Output the [x, y] coordinate of the center of the cell containing the given text.  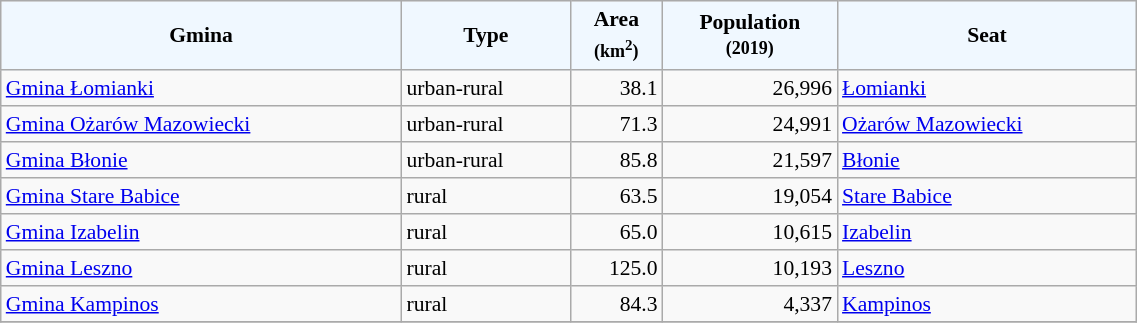
21,597 [750, 161]
Population(2019) [750, 36]
Gmina Leszno [202, 269]
63.5 [616, 197]
Kampinos [987, 305]
38.1 [616, 89]
Gmina Błonie [202, 161]
Stare Babice [987, 197]
4,337 [750, 305]
Seat [987, 36]
26,996 [750, 89]
125.0 [616, 269]
Gmina Stare Babice [202, 197]
Gmina [202, 36]
Gmina Łomianki [202, 89]
Ożarów Mazowiecki [987, 125]
Izabelin [987, 233]
Leszno [987, 269]
Area(km2) [616, 36]
Type [486, 36]
10,615 [750, 233]
65.0 [616, 233]
19,054 [750, 197]
85.8 [616, 161]
Gmina Izabelin [202, 233]
84.3 [616, 305]
71.3 [616, 125]
24,991 [750, 125]
Gmina Ożarów Mazowiecki [202, 125]
10,193 [750, 269]
Błonie [987, 161]
Gmina Kampinos [202, 305]
Łomianki [987, 89]
